Identify which cell holds the provided text, then report its [x, y] central coordinate. 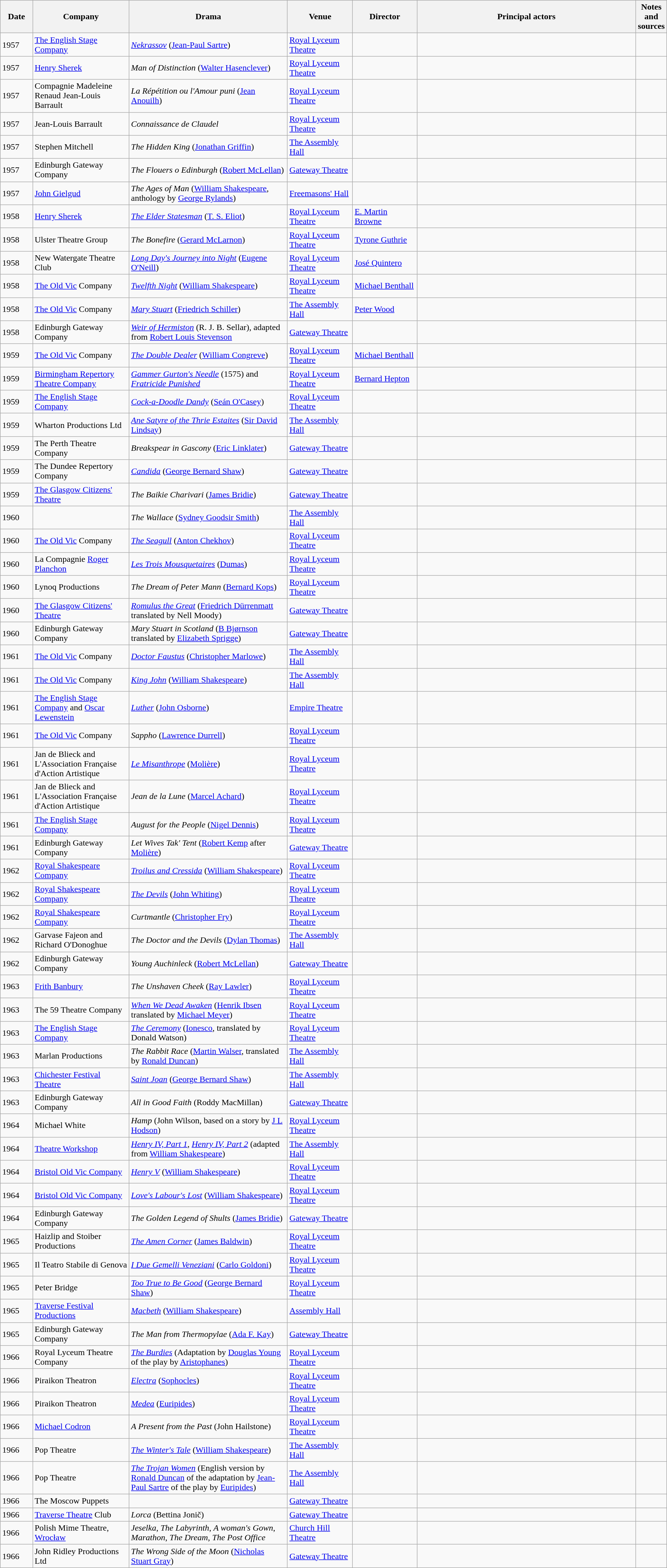
Le Misanthrope (Molière) [208, 764]
Henry IV, Part 1, Henry IV, Part 2 (adapted from William Shakespeare) [208, 1149]
Lynoq Productions [81, 587]
The Ages of Man (William Shakespeare, anthology by George Rylands) [208, 193]
Candida (George Bernard Shaw) [208, 471]
John Gielgud [81, 193]
Peter Wood [385, 309]
The Man from Thermopylae (Ada F. Kay) [208, 1334]
Mary Stuart in Scotland (B Bjørnson translated by Elizabeth Sprigge) [208, 633]
The Burdies (Adaptation by Douglas Young of the play by Aristophanes) [208, 1357]
Doctor Faustus (Christopher Marlowe) [208, 657]
Michael Codron [81, 1426]
Jean-Louis Barrault [81, 124]
The Wallace (Sydney Goodsir Smith) [208, 518]
The Seagull (Anton Chekhov) [208, 540]
The Elder Statesman (T. S. Eliot) [208, 216]
Mary Stuart (Friedrich Schiller) [208, 309]
Traverse Festival Productions [81, 1311]
Wharton Productions Ltd [81, 425]
The Devils (John Whiting) [208, 894]
Cock-a-Doodle Dandy (Seán O'Casey) [208, 402]
The Golden Legend of Shults (James Bridie) [208, 1218]
A Present from the Past (John Hailstone) [208, 1426]
The Rabbit Race (Martin Walser, translated by Ronald Duncan) [208, 1056]
John Ridley Productions Ltd [81, 1556]
The Baikie Charivari (James Bridie) [208, 494]
The Bonefire (Gerard McLarnon) [208, 239]
Breakspear in Gascony (Eric Linklater) [208, 448]
Traverse Theatre Club [81, 1515]
Church Hill Theatre [320, 1533]
José Quintero [385, 263]
Venue [320, 17]
The Unshaven Cheek (Ray Lawler) [208, 986]
Macbeth (William Shakespeare) [208, 1311]
Michael White [81, 1126]
The Perth Theatre Company [81, 448]
Romulus the Great (Friedrich Dürrenmatt translated by Nell Moody) [208, 610]
All in Good Faith (Roddy MacMillan) [208, 1102]
Jean de la Lune (Marcel Achard) [208, 796]
Saint Joan (George Bernard Shaw) [208, 1079]
Too True to Be Good (George Bernard Shaw) [208, 1287]
Weir of Hermiston (R. J. B. Sellar), adapted from Robert Louis Stevenson [208, 333]
August for the People (Nigel Dennis) [208, 825]
Love's Labour's Lost (William Shakespeare) [208, 1195]
Connaissance de Claudel [208, 124]
Let Wives Tak' Tent (Robert Kemp after Molière) [208, 847]
Curtmantle (Christopher Fry) [208, 917]
Theatre Workshop [81, 1149]
Gammer Gurton's Needle (1575) and Fratricide Punished [208, 379]
Chichester Festival Theatre [81, 1079]
The Dundee Repertory Company [81, 471]
The Trojan Women (English version by Ronald Duncan of the adaptation by Jean-Paul Sartre of the play by Euripides) [208, 1478]
Luther (John Osborne) [208, 708]
E. Martin Browne [385, 216]
The Doctor and the Devils (Dylan Thomas) [208, 940]
Il Teatro Stabile di Genova [81, 1265]
The Hidden King (Jonathan Griffin) [208, 147]
The Winter's Tale (William Shakespeare) [208, 1450]
Frith Banbury [81, 986]
Royal Lyceum Theatre Company [81, 1357]
Haizlip and Stoiber Productions [81, 1241]
The English Stage Company and Oscar Lewenstein [81, 708]
Troilus and Cressida (William Shakespeare) [208, 871]
Ulster Theatre Group [81, 239]
The 59 Theatre Company [81, 1010]
Sappho (Lawrence Durrell) [208, 736]
Marlan Productions [81, 1056]
Polish Mime Theatre, Wrocław [81, 1533]
King John (William Shakespeare) [208, 679]
Director [385, 17]
Twelfth Night (William Shakespeare) [208, 286]
Drama [208, 17]
Medea (Euripides) [208, 1404]
Empire Theatre [320, 708]
Peter Bridge [81, 1287]
Young Auchinleck (Robert McLellan) [208, 963]
Man of Distinction (Walter Hasenclever) [208, 68]
Electra (Sophocles) [208, 1380]
The Dream of Peter Mann (Bernard Kops) [208, 587]
Long Day's Journey into Night (Eugene O'Neill) [208, 263]
I Due Gemelli Veneziani (Carlo Goldoni) [208, 1265]
The Double Dealer (William Congreve) [208, 355]
Birmingham Repertory Theatre Company [81, 379]
La Répétition ou l'Amour puni (Jean Anouilh) [208, 96]
Principal actors [527, 17]
Lorca (Bettina Jonič) [208, 1515]
Hamp (John Wilson, based on a story by J L Hodson) [208, 1126]
The Amen Corner (James Baldwin) [208, 1241]
Assembly Hall [320, 1311]
The Moscow Puppets [81, 1501]
Garvase Fajeon and Richard O'Donoghue [81, 940]
Les Trois Mousquetaires (Dumas) [208, 564]
Nekrassov (Jean-Paul Sartre) [208, 45]
Company [81, 17]
Jeselka, The Labyrinth, A woman's Gown, Marathon, The Dream, The Post Office [208, 1533]
The Wrong Side of the Moon (Nicholas Stuart Gray) [208, 1556]
When We Dead Awaken (Henrik Ibsen translated by Michael Meyer) [208, 1010]
Tyrone Guthrie [385, 239]
Henry V (William Shakespeare) [208, 1172]
Freemasons' Hall [320, 193]
New Watergate Theatre Club [81, 263]
Ane Satyre of the Thrie Estaites (Sir David Lindsay) [208, 425]
The Flouers o Edinburgh (Robert McLellan) [208, 170]
The Ceremony (Ionesco, translated by Donald Watson) [208, 1033]
Notes and sources [651, 17]
Date [16, 17]
Bernard Hepton [385, 379]
Stephen Mitchell [81, 147]
Compagnie Madeleine Renaud Jean-Louis Barrault [81, 96]
La Compagnie Roger Planchon [81, 564]
